Capture the cell that displays the provided text and extract its [x, y] central coordinate. 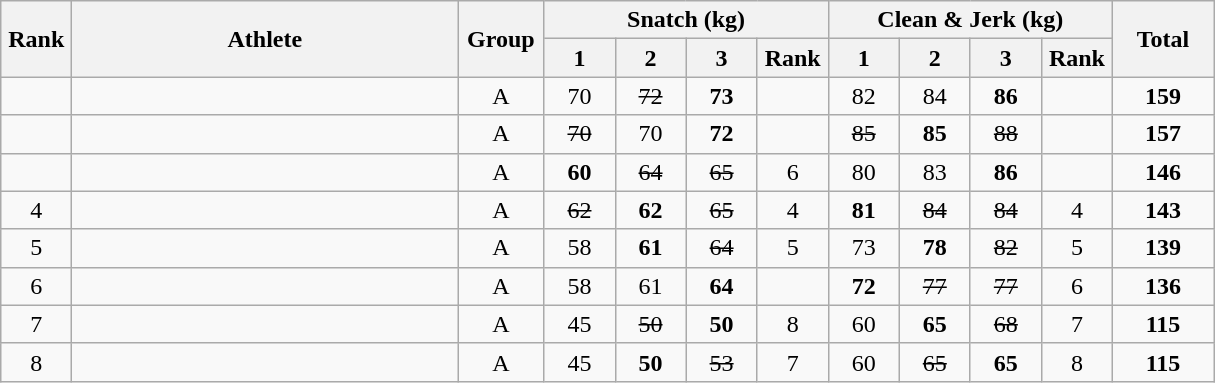
136 [1162, 286]
68 [1006, 324]
Group [501, 39]
53 [722, 362]
146 [1162, 172]
159 [1162, 96]
139 [1162, 248]
Total [1162, 39]
Snatch (kg) [686, 20]
80 [864, 172]
143 [1162, 210]
88 [1006, 134]
78 [934, 248]
83 [934, 172]
157 [1162, 134]
Clean & Jerk (kg) [970, 20]
81 [864, 210]
Athlete [265, 39]
